Output the [X, Y] coordinate of the center of the cell containing the given text.  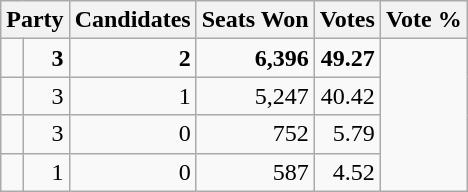
4.52 [347, 172]
587 [255, 172]
5.79 [347, 134]
Vote % [424, 20]
6,396 [255, 58]
40.42 [347, 96]
2 [132, 58]
752 [255, 134]
49.27 [347, 58]
5,247 [255, 96]
Votes [347, 20]
Party [35, 20]
Seats Won [255, 20]
Candidates [132, 20]
